Search for the cell housing the specified text and yield its [X, Y] center coordinate. 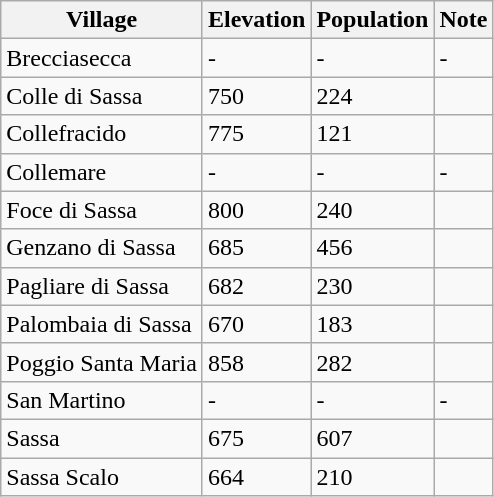
Sassa [102, 438]
Elevation [256, 20]
685 [256, 248]
456 [372, 248]
Pagliare di Sassa [102, 286]
Brecciasecca [102, 58]
858 [256, 362]
224 [372, 96]
750 [256, 96]
675 [256, 438]
183 [372, 324]
Colle di Sassa [102, 96]
Poggio Santa Maria [102, 362]
800 [256, 210]
775 [256, 134]
210 [372, 477]
230 [372, 286]
121 [372, 134]
670 [256, 324]
Village [102, 20]
240 [372, 210]
Genzano di Sassa [102, 248]
Foce di Sassa [102, 210]
664 [256, 477]
Collemare [102, 172]
Population [372, 20]
Collefracido [102, 134]
282 [372, 362]
Palombaia di Sassa [102, 324]
682 [256, 286]
607 [372, 438]
Note [464, 20]
Sassa Scalo [102, 477]
San Martino [102, 400]
